From the cell containing the given text, extract its center point as (x, y) coordinate. 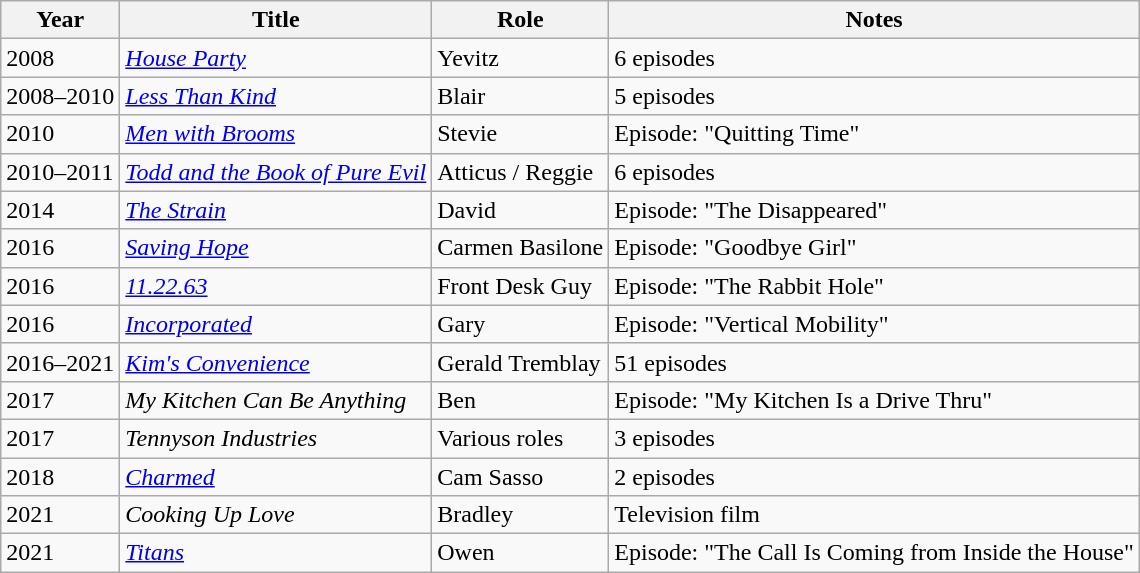
2008–2010 (60, 96)
Todd and the Book of Pure Evil (276, 172)
Gerald Tremblay (520, 362)
Title (276, 20)
Episode: "Goodbye Girl" (874, 248)
2014 (60, 210)
Charmed (276, 477)
Men with Brooms (276, 134)
My Kitchen Can Be Anything (276, 400)
Episode: "The Rabbit Hole" (874, 286)
11.22.63 (276, 286)
Episode: "Vertical Mobility" (874, 324)
Tennyson Industries (276, 438)
3 episodes (874, 438)
Owen (520, 553)
Various roles (520, 438)
2010 (60, 134)
Yevitz (520, 58)
51 episodes (874, 362)
Front Desk Guy (520, 286)
Episode: "My Kitchen Is a Drive Thru" (874, 400)
Episode: "The Disappeared" (874, 210)
Incorporated (276, 324)
Carmen Basilone (520, 248)
Role (520, 20)
Notes (874, 20)
Year (60, 20)
Stevie (520, 134)
2016–2021 (60, 362)
Episode: "Quitting Time" (874, 134)
Cooking Up Love (276, 515)
Ben (520, 400)
2 episodes (874, 477)
The Strain (276, 210)
2018 (60, 477)
Bradley (520, 515)
2010–2011 (60, 172)
David (520, 210)
2008 (60, 58)
Atticus / Reggie (520, 172)
Saving Hope (276, 248)
House Party (276, 58)
Less Than Kind (276, 96)
Kim's Convenience (276, 362)
Titans (276, 553)
Cam Sasso (520, 477)
Gary (520, 324)
5 episodes (874, 96)
Episode: "The Call Is Coming from Inside the House" (874, 553)
Television film (874, 515)
Blair (520, 96)
